Scan for the cell matching the given text and deliver its [x, y] coordinate at center. 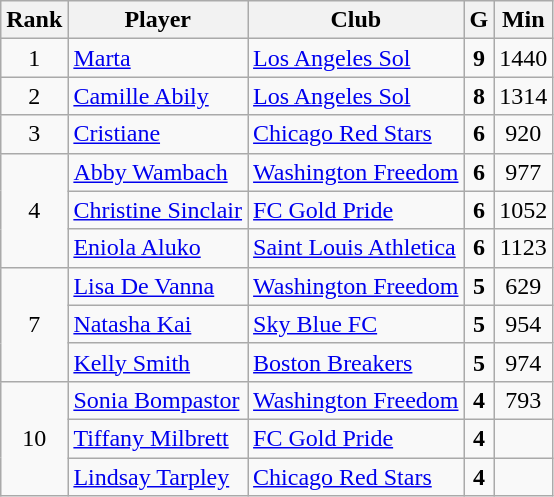
10 [34, 438]
Natasha Kai [158, 324]
9 [479, 58]
1440 [524, 58]
Camille Abily [158, 96]
1 [34, 58]
1123 [524, 248]
Club [356, 20]
793 [524, 400]
1052 [524, 210]
629 [524, 286]
8 [479, 96]
Min [524, 20]
Abby Wambach [158, 172]
Cristiane [158, 134]
3 [34, 134]
7 [34, 324]
Rank [34, 20]
974 [524, 362]
Eniola Aluko [158, 248]
Sky Blue FC [356, 324]
1314 [524, 96]
Lindsay Tarpley [158, 477]
Player [158, 20]
Boston Breakers [356, 362]
Lisa De Vanna [158, 286]
Saint Louis Athletica [356, 248]
Marta [158, 58]
Christine Sinclair [158, 210]
G [479, 20]
954 [524, 324]
Kelly Smith [158, 362]
2 [34, 96]
977 [524, 172]
Sonia Bompastor [158, 400]
Tiffany Milbrett [158, 438]
920 [524, 134]
